Determine the [X, Y] coordinate at the center of the cell enclosing the given text.  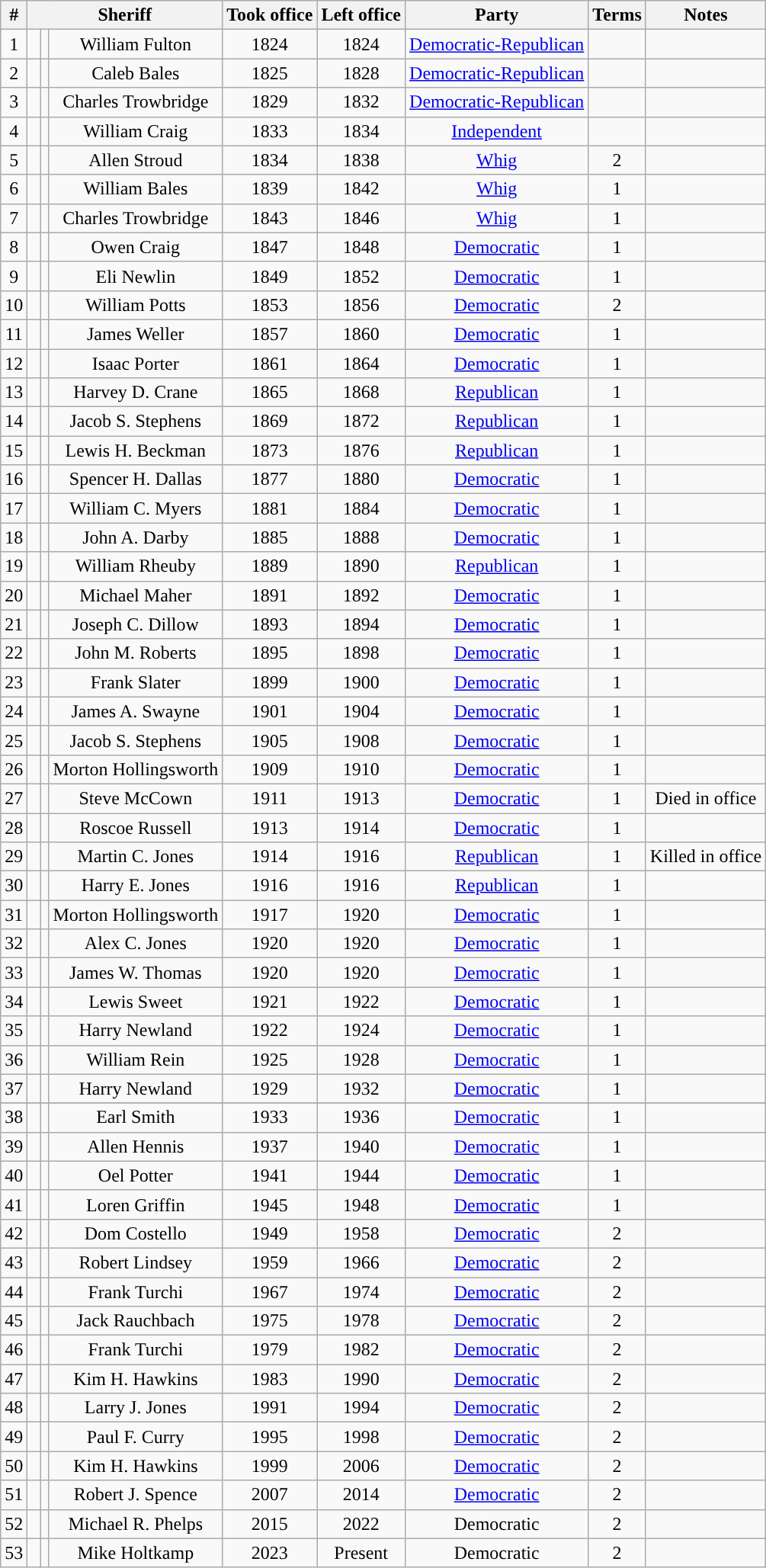
1885 [270, 537]
Lewis H. Beckman [136, 451]
# [14, 15]
Owen Craig [136, 247]
1945 [270, 1204]
1880 [361, 479]
1869 [270, 422]
2014 [361, 1495]
1852 [361, 276]
26 [14, 769]
1925 [270, 1060]
1966 [361, 1262]
21 [14, 624]
1959 [270, 1262]
Killed in office [706, 857]
Alex C. Jones [136, 944]
1876 [361, 451]
Caleb Bales [136, 73]
1917 [270, 915]
12 [14, 364]
2007 [270, 1495]
7 [14, 218]
1924 [361, 1031]
10 [14, 305]
22 [14, 653]
1974 [361, 1292]
1877 [270, 479]
Earl Smith [136, 1117]
15 [14, 451]
Harry E. Jones [136, 886]
32 [14, 944]
30 [14, 886]
1941 [270, 1175]
1893 [270, 624]
1843 [270, 218]
9 [14, 276]
1948 [361, 1204]
1828 [361, 73]
James Weller [136, 334]
1895 [270, 653]
1983 [270, 1379]
Jack Rauchbach [136, 1321]
1839 [270, 189]
Present [361, 1553]
47 [14, 1379]
1842 [361, 189]
39 [14, 1146]
1833 [270, 131]
Oel Potter [136, 1175]
1999 [270, 1466]
Paul F. Curry [136, 1437]
1967 [270, 1292]
19 [14, 566]
Loren Griffin [136, 1204]
1910 [361, 769]
Isaac Porter [136, 364]
1849 [270, 276]
Independent [497, 131]
1909 [270, 769]
William Rein [136, 1060]
48 [14, 1408]
William Potts [136, 305]
33 [14, 973]
1995 [270, 1437]
1911 [270, 798]
20 [14, 595]
18 [14, 537]
1838 [361, 160]
Allen Hennis [136, 1146]
2023 [270, 1553]
1832 [361, 102]
8 [14, 247]
52 [14, 1524]
50 [14, 1466]
4 [14, 131]
Michael Maher [136, 595]
13 [14, 393]
Sheriff [125, 15]
1847 [270, 247]
Robert J. Spence [136, 1495]
1860 [361, 334]
Allen Stroud [136, 160]
1928 [361, 1060]
25 [14, 740]
1994 [361, 1408]
Eli Newlin [136, 276]
41 [14, 1204]
1825 [270, 73]
42 [14, 1233]
2015 [270, 1524]
35 [14, 1031]
17 [14, 508]
1958 [361, 1233]
16 [14, 479]
40 [14, 1175]
Steve McCown [136, 798]
1932 [361, 1089]
1873 [270, 451]
1898 [361, 653]
49 [14, 1437]
3 [14, 102]
1865 [270, 393]
1991 [270, 1408]
1857 [270, 334]
5 [14, 160]
Harvey D. Crane [136, 393]
Notes [706, 15]
1892 [361, 595]
14 [14, 422]
1929 [270, 1089]
1889 [270, 566]
1848 [361, 247]
11 [14, 334]
1905 [270, 740]
Dom Costello [136, 1233]
1890 [361, 566]
James A. Swayne [136, 711]
1846 [361, 218]
William Bales [136, 189]
John A. Darby [136, 537]
43 [14, 1262]
1888 [361, 537]
1904 [361, 711]
1936 [361, 1117]
William Rheuby [136, 566]
1868 [361, 393]
1944 [361, 1175]
1894 [361, 624]
6 [14, 189]
27 [14, 798]
Mike Holtkamp [136, 1553]
Died in office [706, 798]
2006 [361, 1466]
38 [14, 1117]
1998 [361, 1437]
29 [14, 857]
Frank Slater [136, 682]
34 [14, 1002]
1881 [270, 508]
1975 [270, 1321]
1864 [361, 364]
Spencer H. Dallas [136, 479]
1908 [361, 740]
William Fulton [136, 44]
1940 [361, 1146]
44 [14, 1292]
Joseph C. Dillow [136, 624]
1982 [361, 1350]
Party [497, 15]
William C. Myers [136, 508]
24 [14, 711]
1990 [361, 1379]
1829 [270, 102]
1884 [361, 508]
2022 [361, 1524]
36 [14, 1060]
James W. Thomas [136, 973]
Left office [361, 15]
1853 [270, 305]
John M. Roberts [136, 653]
Lewis Sweet [136, 1002]
1856 [361, 305]
Robert Lindsey [136, 1262]
1937 [270, 1146]
45 [14, 1321]
51 [14, 1495]
1979 [270, 1350]
37 [14, 1089]
1978 [361, 1321]
28 [14, 827]
1901 [270, 711]
1949 [270, 1233]
1921 [270, 1002]
Roscoe Russell [136, 827]
1899 [270, 682]
Martin C. Jones [136, 857]
1891 [270, 595]
Took office [270, 15]
Terms [617, 15]
31 [14, 915]
23 [14, 682]
William Craig [136, 131]
1861 [270, 364]
46 [14, 1350]
Larry J. Jones [136, 1408]
1872 [361, 422]
Michael R. Phelps [136, 1524]
53 [14, 1553]
1933 [270, 1117]
1900 [361, 682]
